From the cell containing the given text, extract its center point as (x, y) coordinate. 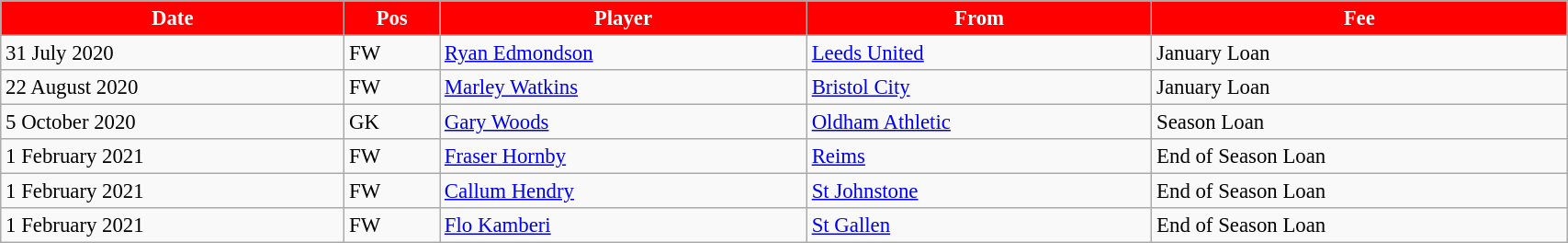
Season Loan (1359, 122)
Player (624, 18)
Pos (392, 18)
Fraser Hornby (624, 156)
Reims (979, 156)
Fee (1359, 18)
Marley Watkins (624, 87)
Flo Kamberi (624, 226)
From (979, 18)
Gary Woods (624, 122)
22 August 2020 (173, 87)
Date (173, 18)
5 October 2020 (173, 122)
St Johnstone (979, 191)
Ryan Edmondson (624, 53)
Oldham Athletic (979, 122)
Callum Hendry (624, 191)
31 July 2020 (173, 53)
Leeds United (979, 53)
Bristol City (979, 87)
St Gallen (979, 226)
GK (392, 122)
